Search for the cell housing the specified text and yield its [x, y] center coordinate. 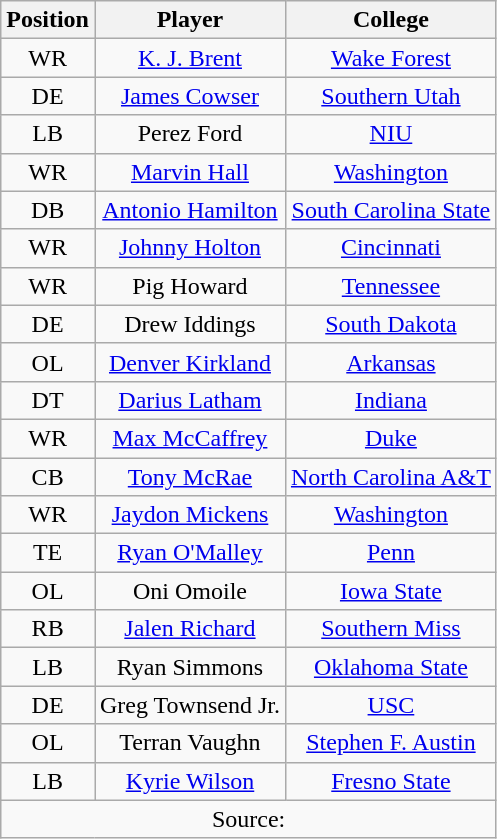
Denver Kirkland [190, 362]
NIU [390, 134]
Antonio Hamilton [190, 210]
Jaydon Mickens [190, 515]
Tennessee [390, 286]
Fresno State [390, 781]
Oklahoma State [390, 667]
Marvin Hall [190, 172]
Darius Latham [190, 400]
Max McCaffrey [190, 438]
TE [48, 553]
Drew Iddings [190, 324]
Terran Vaughn [190, 743]
Player [190, 20]
College [390, 20]
Perez Ford [190, 134]
Source: [249, 819]
Southern Utah [390, 96]
Cincinnati [390, 248]
Ryan O'Malley [190, 553]
Kyrie Wilson [190, 781]
North Carolina A&T [390, 477]
Wake Forest [390, 58]
Penn [390, 553]
Position [48, 20]
Greg Townsend Jr. [190, 705]
DB [48, 210]
Jalen Richard [190, 629]
USC [390, 705]
Johnny Holton [190, 248]
Arkansas [390, 362]
Stephen F. Austin [390, 743]
Oni Omoile [190, 591]
South Carolina State [390, 210]
Iowa State [390, 591]
K. J. Brent [190, 58]
Pig Howard [190, 286]
RB [48, 629]
Tony McRae [190, 477]
Indiana [390, 400]
South Dakota [390, 324]
CB [48, 477]
Southern Miss [390, 629]
DT [48, 400]
James Cowser [190, 96]
Duke [390, 438]
Ryan Simmons [190, 667]
